Scan for the cell matching the given text and deliver its [X, Y] coordinate at center. 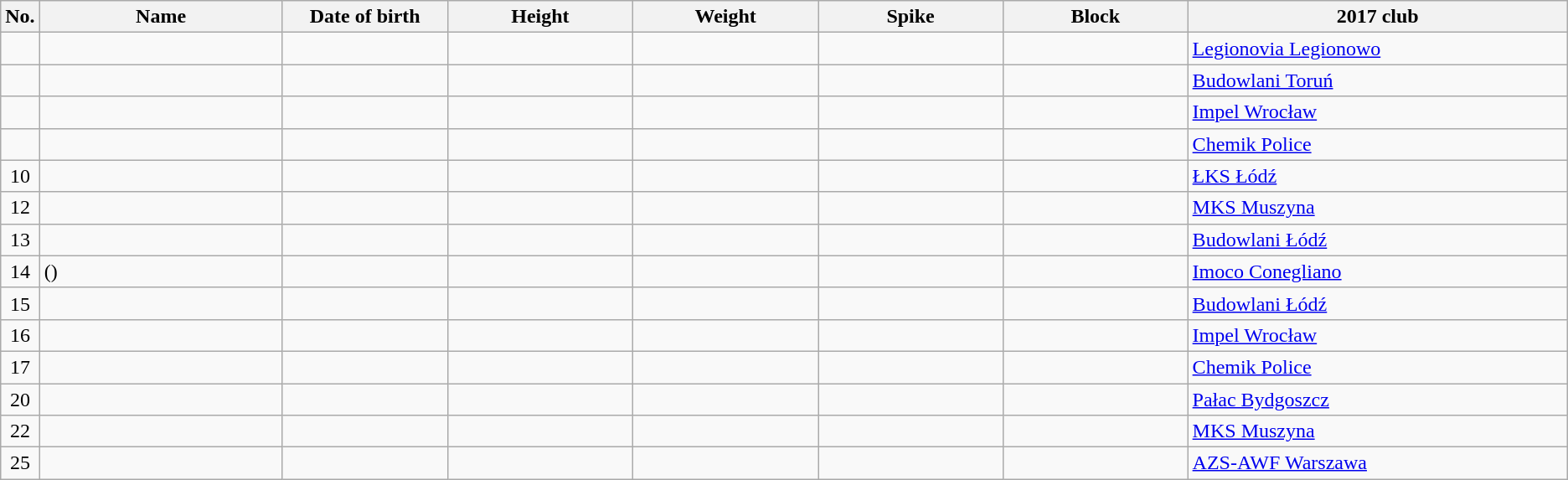
14 [20, 271]
25 [20, 463]
20 [20, 400]
17 [20, 367]
10 [20, 176]
16 [20, 335]
Budowlani Toruń [1377, 80]
Block [1096, 17]
Spike [911, 17]
2017 club [1377, 17]
Date of birth [365, 17]
15 [20, 303]
Legionovia Legionowo [1377, 49]
No. [20, 17]
Weight [725, 17]
() [161, 271]
ŁKS Łódź [1377, 176]
Height [539, 17]
Imoco Conegliano [1377, 271]
Name [161, 17]
22 [20, 431]
12 [20, 208]
Pałac Bydgoszcz [1377, 400]
13 [20, 240]
AZS-AWF Warszawa [1377, 463]
